Identify which cell holds the provided text, then report its (X, Y) central coordinate. 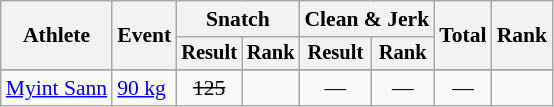
Athlete (56, 36)
Myint Sann (56, 88)
90 kg (144, 88)
Total (462, 36)
Clean & Jerk (366, 19)
Event (144, 36)
125 (209, 88)
Snatch (238, 19)
